Return the (x, y) coordinate for the center point of the cell that contains the specified text.  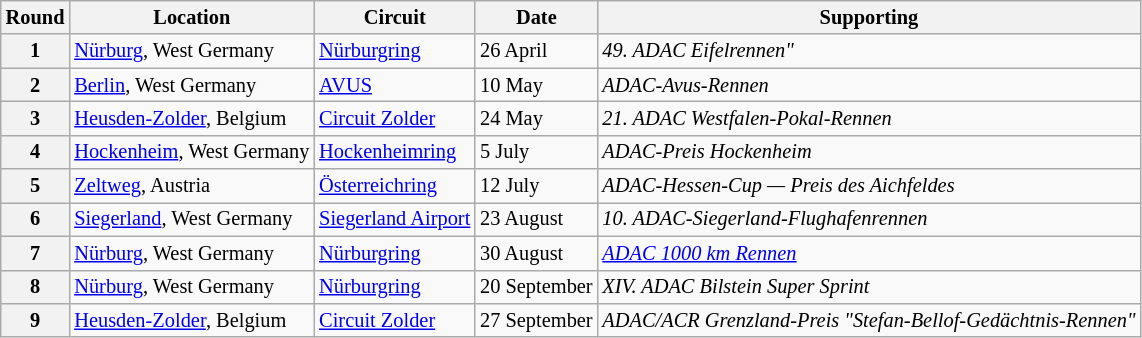
Hockenheimring (394, 152)
30 August (536, 253)
Hockenheim, West Germany (192, 152)
ADAC-Avus-Rennen (868, 85)
ADAC/ACR Grenzland-Preis "Stefan-Bellof-Gedächtnis-Rennen" (868, 320)
ADAC-Hessen-Cup — Preis des Aichfeldes (868, 186)
8 (36, 287)
Round (36, 17)
Date (536, 17)
23 August (536, 219)
1 (36, 51)
10 May (536, 85)
Zeltweg, Austria (192, 186)
9 (36, 320)
ADAC-Preis Hockenheim (868, 152)
24 May (536, 118)
5 July (536, 152)
Circuit (394, 17)
21. ADAC Westfalen-Pokal-Rennen (868, 118)
Österreichring (394, 186)
XIV. ADAC Bilstein Super Sprint (868, 287)
5 (36, 186)
Supporting (868, 17)
4 (36, 152)
7 (36, 253)
49. ADAC Eifelrennen" (868, 51)
ADAC 1000 km Rennen (868, 253)
Berlin, West Germany (192, 85)
6 (36, 219)
26 April (536, 51)
2 (36, 85)
Siegerland, West Germany (192, 219)
AVUS (394, 85)
10. ADAC-Siegerland-Flughafenrennen (868, 219)
Location (192, 17)
27 September (536, 320)
Siegerland Airport (394, 219)
12 July (536, 186)
20 September (536, 287)
3 (36, 118)
